For the text-containing cell, return its midpoint in [X, Y] coordinate format. 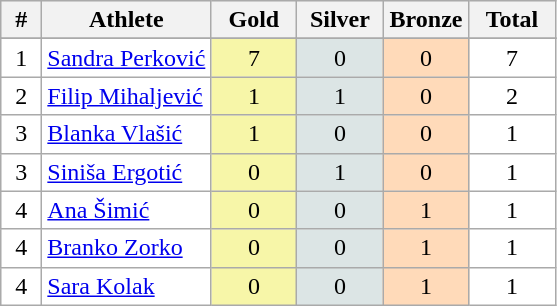
Sara Kolak [126, 286]
Gold [254, 20]
Athlete [126, 20]
Bronze [426, 20]
# [22, 20]
Ana Šimić [126, 210]
Siniša Ergotić [126, 172]
Silver [340, 20]
Sandra Perković [126, 58]
Branko Zorko [126, 248]
Total [512, 20]
Blanka Vlašić [126, 134]
Filip Mihaljević [126, 96]
